Pinpoint the cell where the given text exists, returning its [x, y] midpoint coordinate. 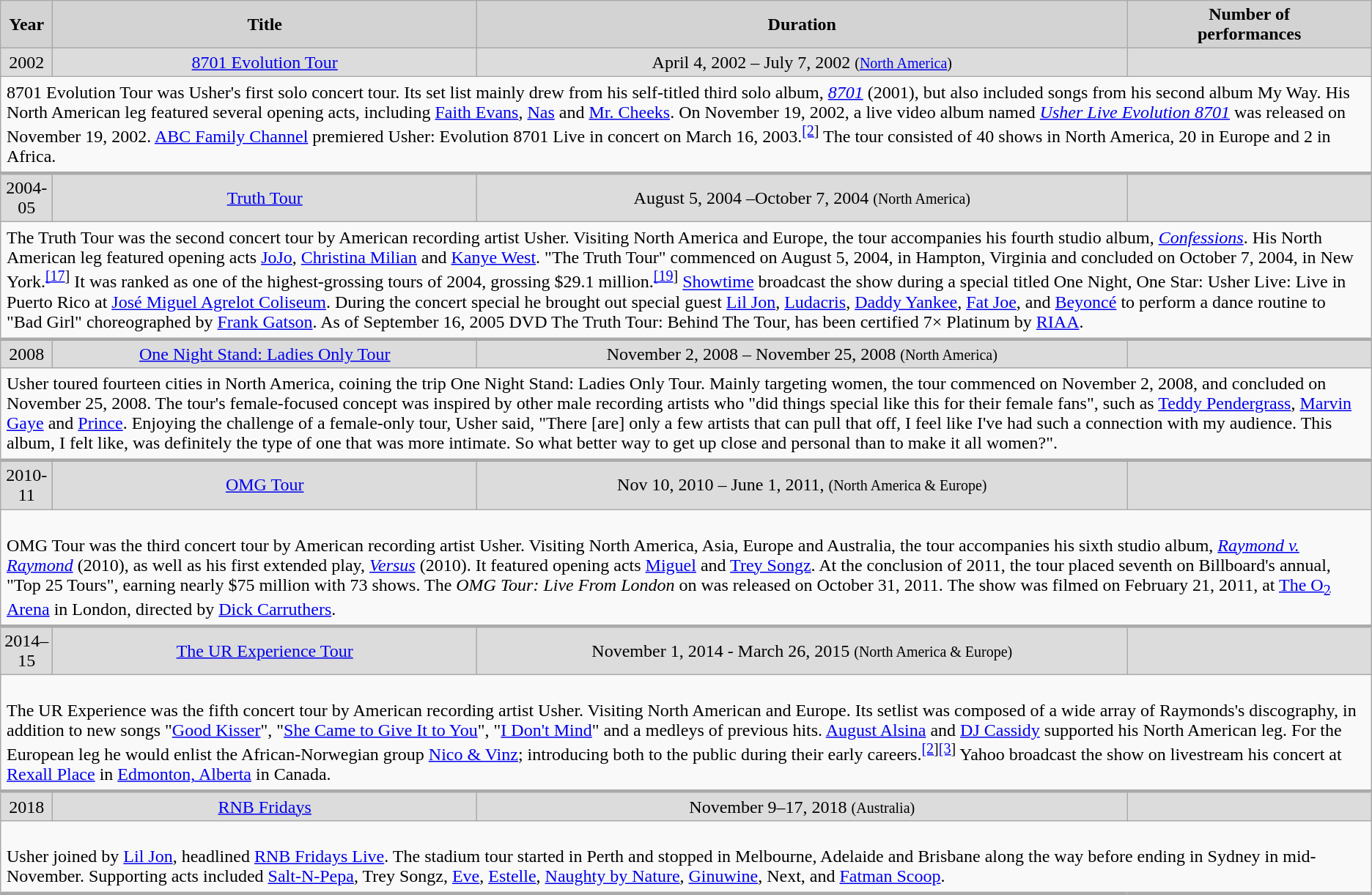
Title [265, 25]
8701 Evolution Tour [265, 62]
The UR Experience Tour [265, 651]
Duration [802, 25]
2018 [26, 806]
2014–15 [26, 651]
November 2, 2008 – November 25, 2008 (North America) [802, 353]
August 5, 2004 –October 7, 2004 (North America) [802, 198]
Truth Tour [265, 198]
2002 [26, 62]
One Night Stand: Ladies Only Tour [265, 353]
April 4, 2002 – July 7, 2002 (North America) [802, 62]
November 1, 2014 - March 26, 2015 (North America & Europe) [802, 651]
Year [26, 25]
November 9–17, 2018 (Australia) [802, 806]
2010-11 [26, 485]
2008 [26, 353]
Number ofperformances [1249, 25]
Nov 10, 2010 – June 1, 2011, (North America & Europe) [802, 485]
RNB Fridays [265, 806]
2004-05 [26, 198]
OMG Tour [265, 485]
